Output the (x, y) coordinate of the center of the cell containing the given text.  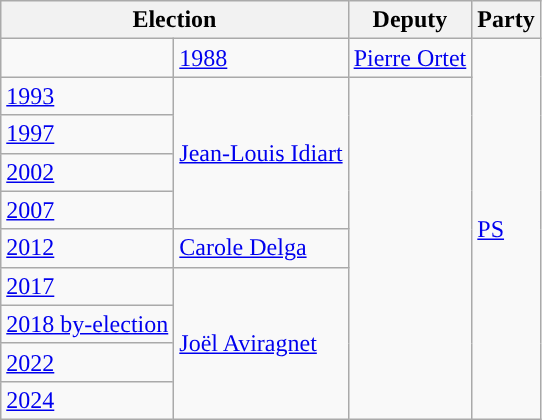
Carole Delga (261, 248)
Deputy (410, 20)
1993 (88, 96)
2024 (88, 400)
2007 (88, 210)
PS (506, 230)
Party (506, 20)
Election (174, 20)
1997 (88, 134)
Joël Aviragnet (261, 343)
2012 (88, 248)
1988 (261, 58)
2022 (88, 362)
2017 (88, 286)
2002 (88, 172)
2018 by-election (88, 324)
Jean-Louis Idiart (261, 153)
Pierre Ortet (410, 58)
